Scan for the cell matching the given text and deliver its [X, Y] coordinate at center. 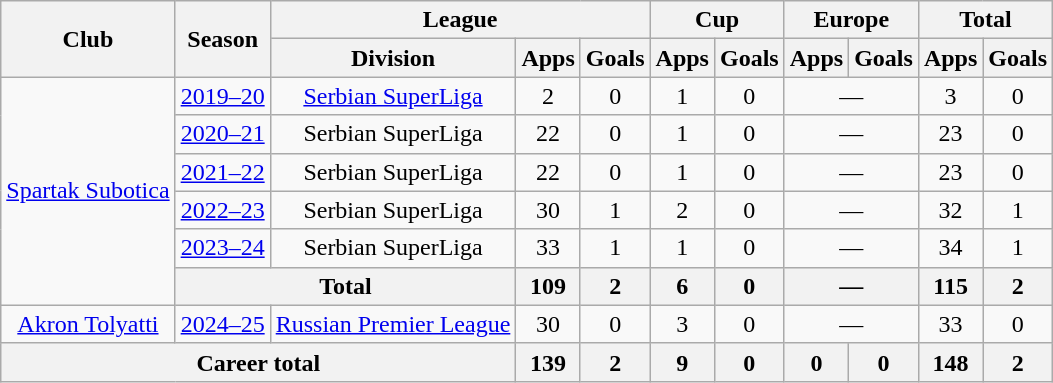
9 [682, 362]
Club [88, 39]
34 [950, 248]
2022–23 [222, 210]
Europe [851, 20]
2020–21 [222, 134]
Season [222, 39]
139 [548, 362]
2019–20 [222, 96]
32 [950, 210]
2023–24 [222, 248]
109 [548, 286]
2024–25 [222, 324]
Career total [258, 362]
6 [682, 286]
Russian Premier League [393, 324]
Akron Tolyatti [88, 324]
115 [950, 286]
Division [393, 58]
Spartak Subotica [88, 191]
148 [950, 362]
2021–22 [222, 172]
Cup [717, 20]
League [460, 20]
